Provide the (x, y) coordinate of the cell's center where the given text is located.  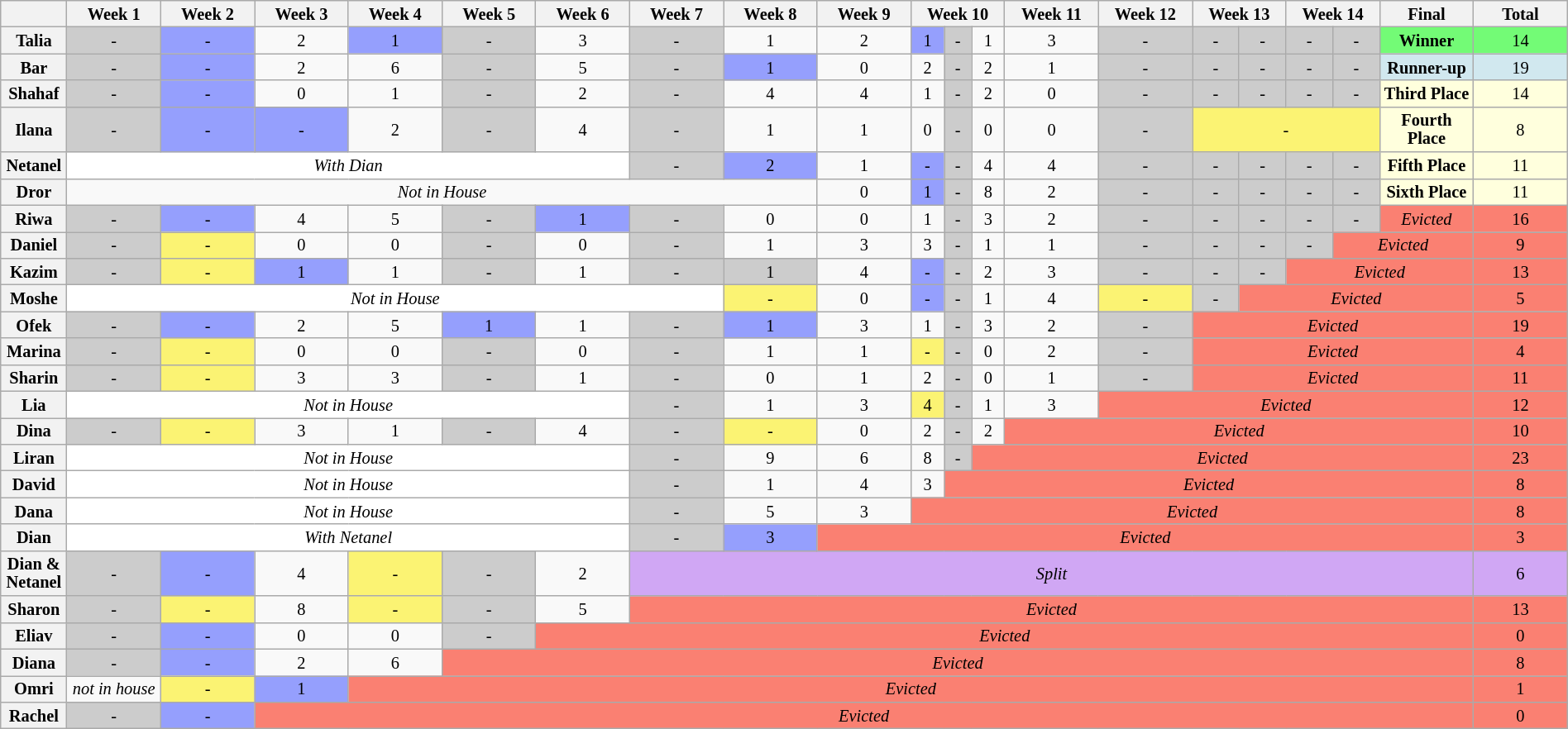
Week 13 (1239, 13)
Bar (34, 67)
Dana (34, 511)
Ilana (34, 129)
Week 8 (771, 13)
Total (1521, 13)
Shahaf (34, 93)
Sharin (34, 378)
Rachel (34, 715)
Final (1426, 13)
Split (1051, 574)
Week 12 (1145, 13)
Omri (34, 688)
Sixth Place (1426, 192)
Marina (34, 351)
Talia (34, 40)
Week 7 (676, 13)
Lia (34, 404)
Dina (34, 431)
Fifth Place (1426, 165)
16 (1521, 218)
Week 3 (301, 13)
David (34, 484)
Moshe (34, 298)
Week 5 (490, 13)
23 (1521, 457)
Week 10 (958, 13)
With Netanel (348, 537)
Diana (34, 662)
Netanel (34, 165)
Dian & Netanel (34, 574)
Fourth Place (1426, 129)
10 (1521, 431)
Runner-up (1426, 67)
Daniel (34, 245)
Liran (34, 457)
Week 9 (863, 13)
Week 6 (582, 13)
Week 2 (207, 13)
Dror (34, 192)
not in house (114, 688)
Week 1 (114, 13)
Sharon (34, 609)
Week 14 (1333, 13)
Kazim (34, 271)
Winner (1426, 40)
With Dian (348, 165)
Ofek (34, 325)
Week 11 (1052, 13)
Eliav (34, 636)
12 (1521, 404)
Riwa (34, 218)
Dian (34, 537)
Week 4 (395, 13)
Third Place (1426, 93)
